Locate the cell with the specified text and output its (x, y) center coordinate. 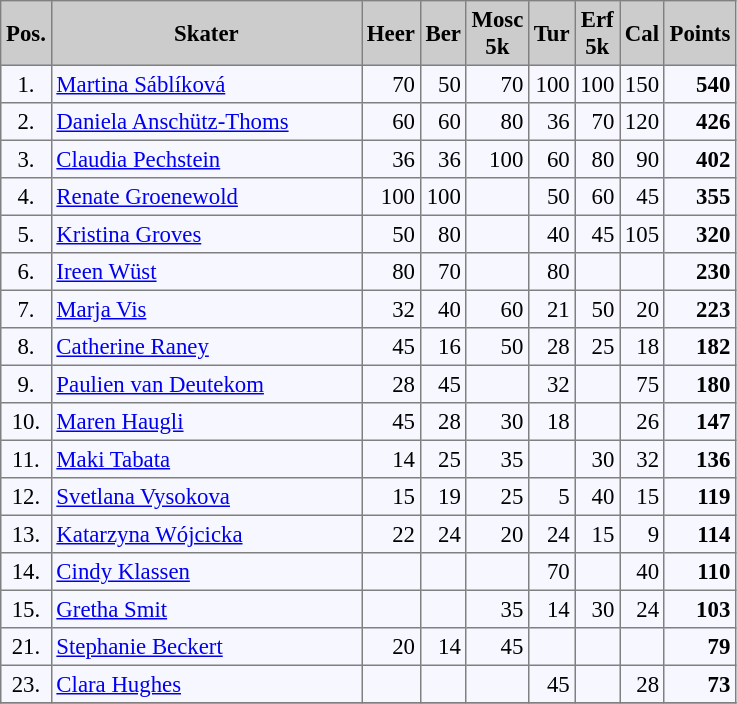
114 (700, 534)
13. (26, 534)
119 (700, 497)
Cal (642, 33)
223 (700, 309)
Skater (206, 33)
Marja Vis (206, 309)
110 (700, 572)
180 (700, 384)
3. (26, 159)
73 (700, 684)
9. (26, 384)
136 (700, 459)
426 (700, 122)
Katarzyna Wójcicka (206, 534)
Stephanie Beckert (206, 647)
Daniela Anschütz-Thoms (206, 122)
79 (700, 647)
7. (26, 309)
Paulien van Deutekom (206, 384)
10. (26, 422)
8. (26, 347)
103 (700, 609)
21. (26, 647)
150 (642, 84)
Heer (392, 33)
Martina Sáblíková (206, 84)
Catherine Raney (206, 347)
23. (26, 684)
Maki Tabata (206, 459)
Claudia Pechstein (206, 159)
Clara Hughes (206, 684)
230 (700, 272)
75 (642, 384)
5. (26, 234)
Points (700, 33)
15. (26, 609)
Ber (443, 33)
Mosc 5k (497, 33)
22 (392, 534)
Kristina Groves (206, 234)
9 (642, 534)
Erf 5k (598, 33)
16 (443, 347)
320 (700, 234)
26 (642, 422)
4. (26, 197)
Ireen Wüst (206, 272)
2. (26, 122)
Maren Haugli (206, 422)
6. (26, 272)
Tur (552, 33)
11. (26, 459)
147 (700, 422)
14. (26, 572)
402 (700, 159)
Pos. (26, 33)
19 (443, 497)
105 (642, 234)
355 (700, 197)
12. (26, 497)
90 (642, 159)
Cindy Klassen (206, 572)
Gretha Smit (206, 609)
Renate Groenewold (206, 197)
21 (552, 309)
120 (642, 122)
5 (552, 497)
Svetlana Vysokova (206, 497)
540 (700, 84)
1. (26, 84)
182 (700, 347)
